Identify which cell holds the provided text, then report its [x, y] central coordinate. 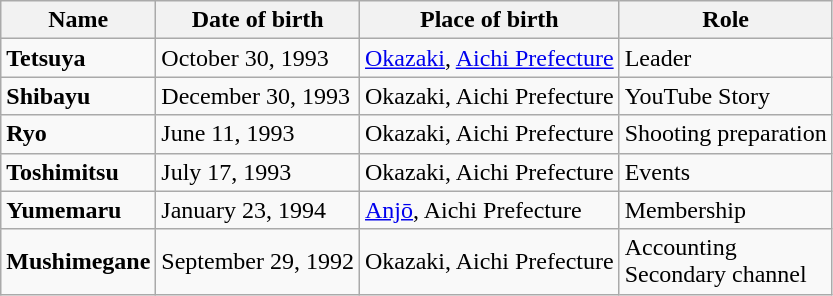
Toshimitsu [78, 172]
Tetsuya [78, 58]
YouTube Story [726, 96]
Events [726, 172]
October 30, 1993 [258, 58]
Shibayu [78, 96]
Membership [726, 210]
Date of birth [258, 20]
September 29, 1992 [258, 262]
Ryo [78, 134]
June 11, 1993 [258, 134]
July 17, 1993 [258, 172]
Role [726, 20]
December 30, 1993 [258, 96]
Leader [726, 58]
AccountingSecondary channel [726, 262]
Mushimegane [78, 262]
Yumemaru [78, 210]
Shooting preparation [726, 134]
January 23, 1994 [258, 210]
Place of birth [490, 20]
Name [78, 20]
Anjō, Aichi Prefecture [490, 210]
